Output the [x, y] coordinate of the center of the cell containing the given text.  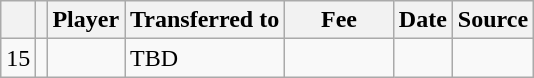
Transferred to [205, 20]
Player [86, 20]
TBD [205, 58]
Fee [340, 20]
Date [422, 20]
Source [492, 20]
15 [18, 58]
